Return the (X, Y) coordinate for the center point of the cell that contains the specified text.  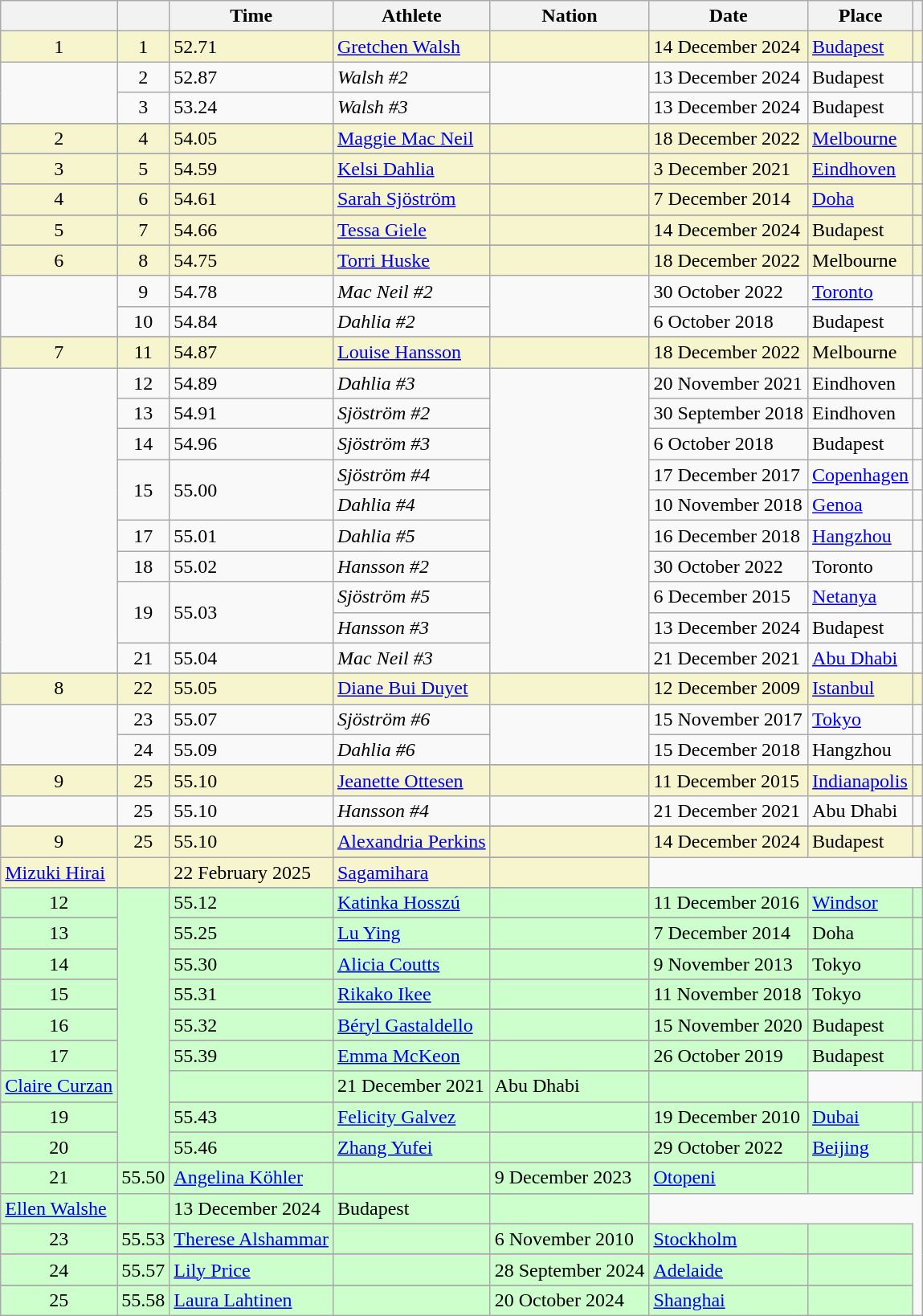
22 February 2025 (251, 872)
Mac Neil #2 (411, 291)
54.05 (251, 138)
52.71 (251, 47)
Béryl Gastaldello (411, 1025)
Torri Huske (411, 260)
26 October 2019 (729, 1056)
Dahlia #3 (411, 383)
9 December 2023 (570, 1178)
9 November 2013 (729, 964)
55.50 (143, 1178)
Walsh #2 (411, 77)
Sjöström #5 (411, 597)
55.12 (251, 903)
Athlete (411, 16)
55.04 (251, 658)
55.53 (143, 1239)
54.75 (251, 260)
11 December 2016 (729, 903)
10 (143, 321)
55.05 (251, 689)
Louise Hansson (411, 352)
20 (59, 1147)
16 (59, 1025)
Kelsi Dahlia (411, 169)
54.91 (251, 414)
Angelina Köhler (251, 1178)
55.31 (251, 995)
Maggie Mac Neil (411, 138)
Netanya (861, 597)
6 December 2015 (729, 597)
Dahlia #2 (411, 321)
55.09 (251, 750)
Lily Price (251, 1269)
18 (143, 566)
Mac Neil #3 (411, 658)
Sjöström #4 (411, 475)
Walsh #3 (411, 108)
54.84 (251, 321)
Sjöström #3 (411, 444)
Adelaide (729, 1269)
Dahlia #5 (411, 536)
Windsor (861, 903)
Nation (570, 16)
28 September 2024 (570, 1269)
Dahlia #4 (411, 505)
15 December 2018 (729, 750)
Stockholm (729, 1239)
Dahlia #6 (411, 750)
55.39 (251, 1056)
54.61 (251, 199)
55.25 (251, 934)
Alexandria Perkins (411, 841)
Laura Lahtinen (251, 1300)
Istanbul (861, 689)
55.02 (251, 566)
Katinka Hosszú (411, 903)
53.24 (251, 108)
15 November 2017 (729, 719)
Hansson #2 (411, 566)
55.58 (143, 1300)
Shanghai (729, 1300)
Felicity Galvez (411, 1117)
10 November 2018 (729, 505)
54.96 (251, 444)
Genoa (861, 505)
Otopeni (729, 1178)
30 September 2018 (729, 414)
Gretchen Walsh (411, 47)
20 November 2021 (729, 383)
54.89 (251, 383)
Rikako Ikee (411, 995)
55.57 (143, 1269)
3 December 2021 (729, 169)
Tessa Giele (411, 230)
Sjöström #2 (411, 414)
Hansson #4 (411, 811)
Jeanette Ottesen (411, 780)
Beijing (861, 1147)
Ellen Walshe (59, 1208)
Claire Curzan (59, 1086)
6 November 2010 (570, 1239)
Sagamihara (411, 872)
19 December 2010 (729, 1117)
54.59 (251, 169)
20 October 2024 (570, 1300)
Sarah Sjöström (411, 199)
Mizuki Hirai (59, 872)
55.46 (251, 1147)
Indianapolis (861, 780)
29 October 2022 (729, 1147)
55.30 (251, 964)
55.43 (251, 1117)
Date (729, 16)
Emma McKeon (411, 1056)
55.07 (251, 719)
15 November 2020 (729, 1025)
54.66 (251, 230)
16 December 2018 (729, 536)
11 December 2015 (729, 780)
55.32 (251, 1025)
11 (143, 352)
Therese Alshammar (251, 1239)
Copenhagen (861, 475)
55.00 (251, 490)
Alicia Coutts (411, 964)
Dubai (861, 1117)
55.03 (251, 612)
52.87 (251, 77)
12 December 2009 (729, 689)
Place (861, 16)
Zhang Yufei (411, 1147)
22 (143, 689)
54.78 (251, 291)
54.87 (251, 352)
55.01 (251, 536)
Hansson #3 (411, 627)
Diane Bui Duyet (411, 689)
17 December 2017 (729, 475)
Time (251, 16)
Sjöström #6 (411, 719)
11 November 2018 (729, 995)
Lu Ying (411, 934)
